Output the [x, y] coordinate of the center of the cell containing the given text.  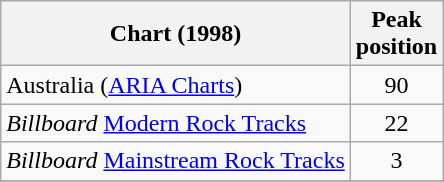
Australia (ARIA Charts) [176, 85]
Peakposition [396, 34]
3 [396, 161]
22 [396, 123]
Chart (1998) [176, 34]
Billboard Mainstream Rock Tracks [176, 161]
Billboard Modern Rock Tracks [176, 123]
90 [396, 85]
